Return [x, y] of the center of cell containing provided text 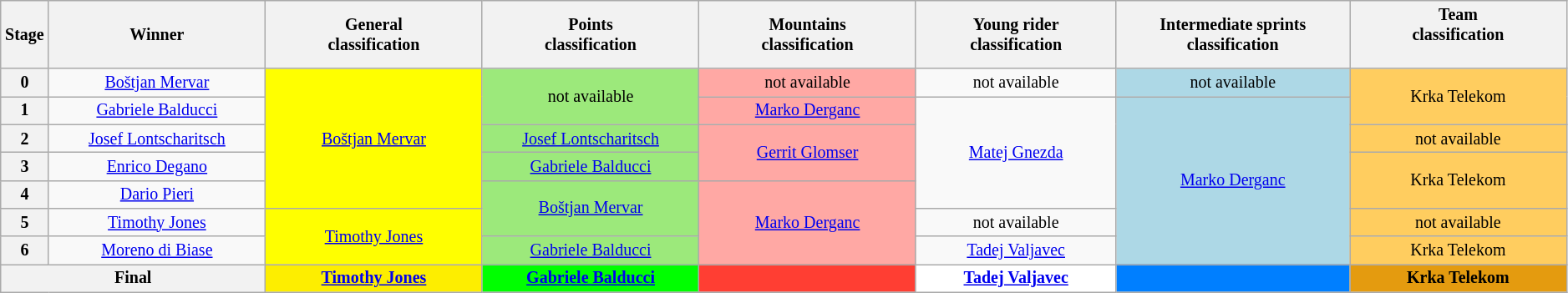
1 [25, 110]
Matej Gnezda [1016, 153]
3 [25, 167]
Enrico Degano [157, 167]
4 [25, 194]
Generalclassification [374, 35]
2 [25, 139]
Final [134, 279]
Dario Pieri [157, 194]
Young riderclassification [1016, 35]
Stage [25, 35]
Teamclassification [1459, 35]
6 [25, 250]
Gerrit Glomser [808, 152]
5 [25, 222]
Winner [157, 35]
0 [25, 83]
Moreno di Biase [157, 250]
Pointsclassification [591, 35]
Intermediate sprintsclassification [1233, 35]
Mountainsclassification [808, 35]
